Pinpoint the cell where the given text exists, returning its [X, Y] midpoint coordinate. 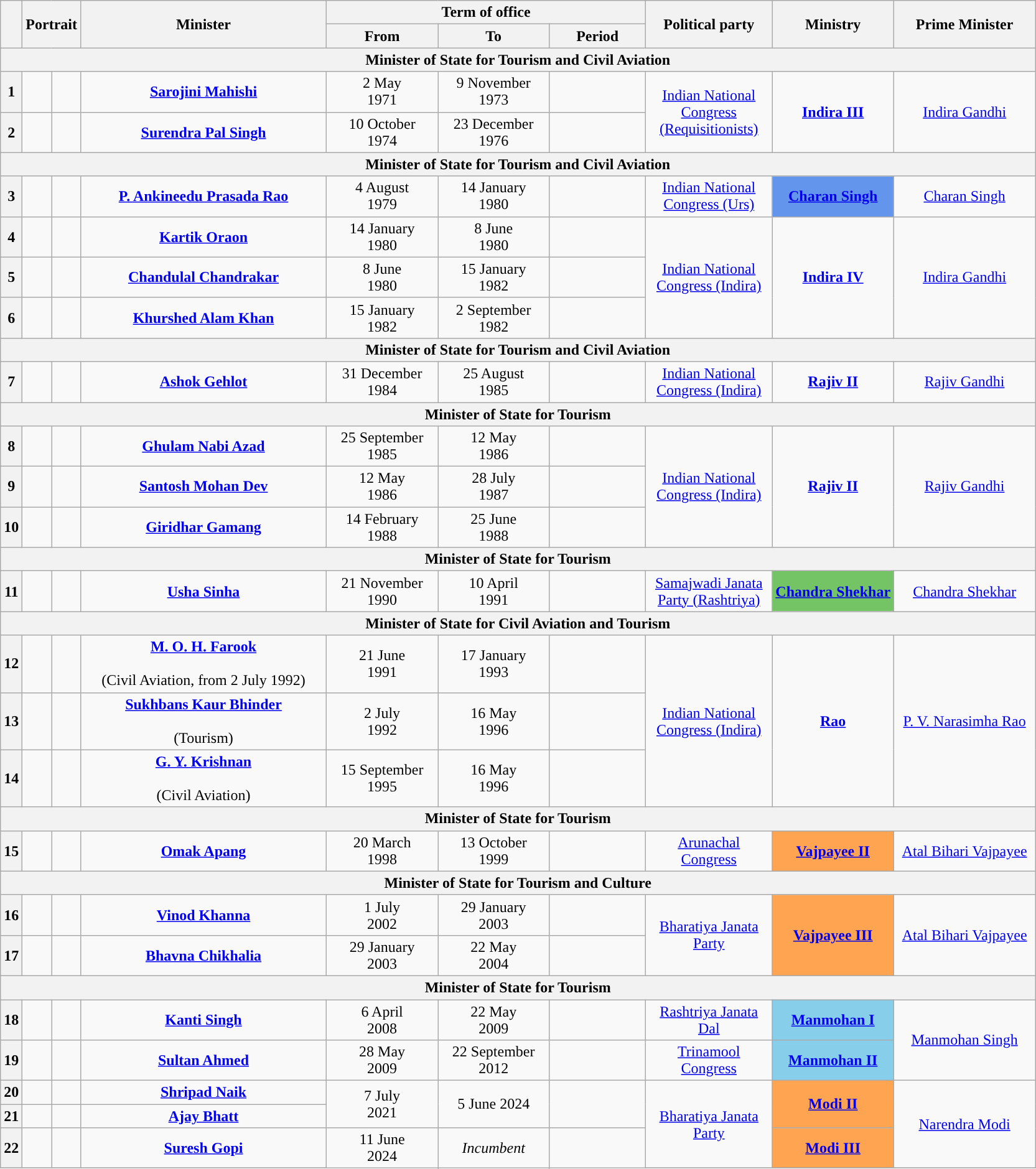
G. Y. Krishnan(Civil Aviation) [203, 778]
Vajpayee III [833, 935]
Giridhar Gamang [203, 528]
22 [11, 1148]
Rao [833, 721]
20 March1998 [382, 851]
Arunachal Congress [709, 851]
4 August1979 [382, 197]
Term of office [487, 12]
Ajay Bhatt [203, 1116]
17 [11, 956]
16 [11, 915]
Portrait [52, 24]
Samajwadi Janata Party (Rashtriya) [709, 591]
14 [11, 778]
Indira III [833, 112]
M. O. H. Farook(Civil Aviation, from 2 July 1992) [203, 664]
To [494, 36]
Omak Apang [203, 851]
Vajpayee II [833, 851]
Suresh Gopi [203, 1148]
Ashok Gehlot [203, 382]
Modi III [833, 1148]
25 June1988 [494, 528]
Minister of State for Civil Aviation and Tourism [518, 623]
Sukhbans Kaur Bhinder(Tourism) [203, 721]
Political party [709, 24]
8 [11, 447]
Vinod Khanna [203, 915]
6 [11, 317]
22 May2009 [494, 1019]
Sultan Ahmed [203, 1060]
25 September1985 [382, 447]
Ghulam Nabi Azad [203, 447]
Manmohan I [833, 1019]
28 July1987 [494, 487]
15 [11, 851]
10 [11, 528]
Incumbent [494, 1148]
12 [11, 664]
10 April1991 [494, 591]
Bhavna Chikhalia [203, 956]
Indian National Congress (Requisitionists) [709, 112]
Kartik Oraon [203, 236]
21 [11, 1116]
Indian National Congress (Urs) [709, 197]
2 September1982 [494, 317]
1 [11, 92]
Rashtriya Janata Dal [709, 1019]
22 May2004 [494, 956]
31 December1984 [382, 382]
Shripad Naik [203, 1092]
11 June2024 [382, 1148]
14 February1988 [382, 528]
Santosh Mohan Dev [203, 487]
Trinamool Congress [709, 1060]
Period [597, 36]
9 November1973 [494, 92]
10 October1974 [382, 132]
28 May2009 [382, 1060]
7 July2021 [382, 1104]
Manmohan II [833, 1060]
1 July2002 [382, 915]
25 August1985 [494, 382]
2 [11, 132]
11 [11, 591]
18 [11, 1019]
Surendra Pal Singh [203, 132]
6 April2008 [382, 1019]
From [382, 36]
P. V. Narasimha Rao [964, 721]
5 [11, 277]
21 November1990 [382, 591]
Indira IV [833, 277]
Minister of State for Tourism and Culture [518, 883]
13 [11, 721]
Khurshed Alam Khan [203, 317]
4 [11, 236]
Prime Minister [964, 24]
2 July1992 [382, 721]
22 September2012 [494, 1060]
Usha Sinha [203, 591]
13 October1999 [494, 851]
21 June1991 [382, 664]
Chandulal Chandrakar [203, 277]
19 [11, 1060]
5 June 2024 [494, 1104]
3 [11, 197]
7 [11, 382]
9 [11, 487]
23 December1976 [494, 132]
Minister [203, 24]
20 [11, 1092]
Modi II [833, 1104]
Kanti Singh [203, 1019]
Sarojini Mahishi [203, 92]
17 January1993 [494, 664]
Narendra Modi [964, 1125]
2 May1971 [382, 92]
15 September1995 [382, 778]
Manmohan Singh [964, 1040]
P. Ankineedu Prasada Rao [203, 197]
Ministry [833, 24]
